Output the (x, y) coordinate of the center of the cell containing the given text.  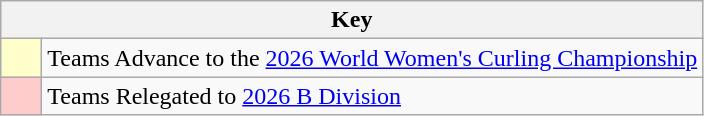
Teams Relegated to 2026 B Division (372, 96)
Key (352, 20)
Teams Advance to the 2026 World Women's Curling Championship (372, 58)
